Find where the given text appears and provide that cell's center as (x, y) coordinate. 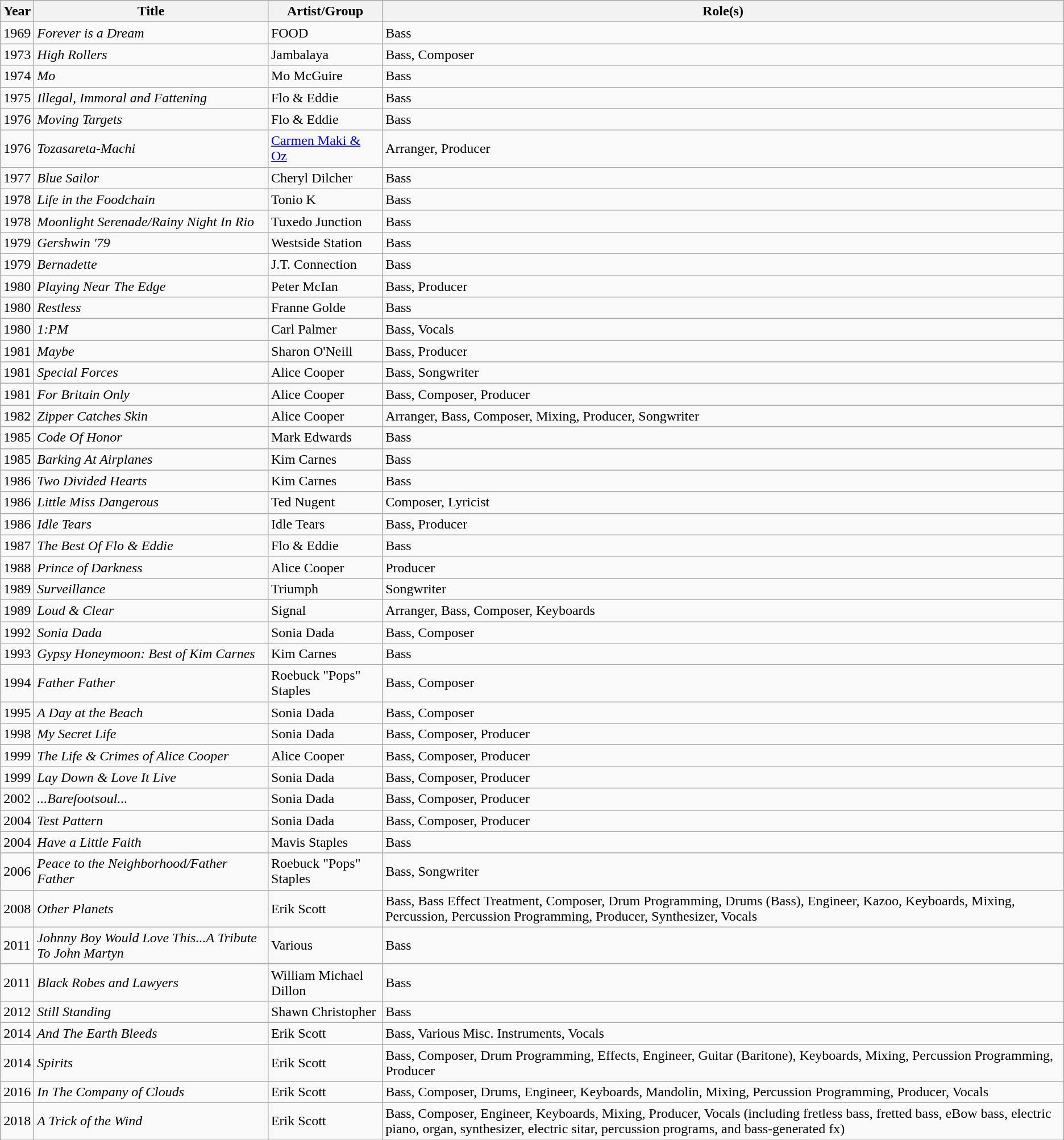
Bass, Various Misc. Instruments, Vocals (723, 1033)
For Britain Only (151, 394)
J.T. Connection (325, 264)
Various (325, 946)
Carl Palmer (325, 330)
Prince of Darkness (151, 567)
1992 (17, 633)
Little Miss Dangerous (151, 502)
Surveillance (151, 589)
2018 (17, 1122)
2008 (17, 908)
Special Forces (151, 373)
William Michael Dillon (325, 982)
Title (151, 11)
Songwriter (723, 589)
And The Earth Bleeds (151, 1033)
2006 (17, 872)
Tonio K (325, 199)
Black Robes and Lawyers (151, 982)
...Barefootsoul... (151, 799)
Test Pattern (151, 821)
Playing Near The Edge (151, 286)
The Life & Crimes of Alice Cooper (151, 756)
Bass, Vocals (723, 330)
Peter McIan (325, 286)
Bass, Composer, Drums, Engineer, Keyboards, Mandolin, Mixing, Percussion Programming, Producer, Vocals (723, 1092)
Triumph (325, 589)
A Day at the Beach (151, 713)
Signal (325, 610)
1993 (17, 654)
Moving Targets (151, 119)
In The Company of Clouds (151, 1092)
Franne Golde (325, 308)
Westside Station (325, 243)
Role(s) (723, 11)
Cheryl Dilcher (325, 178)
Artist/Group (325, 11)
Barking At Airplanes (151, 459)
Lay Down & Love It Live (151, 777)
My Secret Life (151, 734)
Tozasareta-Machi (151, 149)
Forever is a Dream (151, 33)
1974 (17, 76)
Jambalaya (325, 55)
Have a Little Faith (151, 842)
Sharon O'Neill (325, 351)
1988 (17, 567)
Producer (723, 567)
Ted Nugent (325, 502)
Other Planets (151, 908)
FOOD (325, 33)
Peace to the Neighborhood/Father Father (151, 872)
2002 (17, 799)
Code Of Honor (151, 438)
Life in the Foodchain (151, 199)
Still Standing (151, 1012)
Restless (151, 308)
Illegal, Immoral and Fattening (151, 98)
2012 (17, 1012)
1982 (17, 416)
1:PM (151, 330)
Maybe (151, 351)
Carmen Maki & Oz (325, 149)
1975 (17, 98)
1987 (17, 546)
Bass, Composer, Drum Programming, Effects, Engineer, Guitar (Baritone), Keyboards, Mixing, Percussion Programming, Producer (723, 1063)
High Rollers (151, 55)
A Trick of the Wind (151, 1122)
Bernadette (151, 264)
Tuxedo Junction (325, 221)
Father Father (151, 683)
Gershwin '79 (151, 243)
1995 (17, 713)
Moonlight Serenade/Rainy Night In Rio (151, 221)
Arranger, Bass, Composer, Mixing, Producer, Songwriter (723, 416)
Blue Sailor (151, 178)
1969 (17, 33)
Johnny Boy Would Love This...A Tribute To John Martyn (151, 946)
Gypsy Honeymoon: Best of Kim Carnes (151, 654)
Loud & Clear (151, 610)
Mo McGuire (325, 76)
Composer, Lyricist (723, 502)
Two Divided Hearts (151, 481)
The Best Of Flo & Eddie (151, 546)
Mavis Staples (325, 842)
1998 (17, 734)
1994 (17, 683)
2016 (17, 1092)
1977 (17, 178)
Mo (151, 76)
Arranger, Producer (723, 149)
1973 (17, 55)
Shawn Christopher (325, 1012)
Spirits (151, 1063)
Mark Edwards (325, 438)
Arranger, Bass, Composer, Keyboards (723, 610)
Zipper Catches Skin (151, 416)
Year (17, 11)
